Pinpoint the cell where the given text exists, returning its (X, Y) midpoint coordinate. 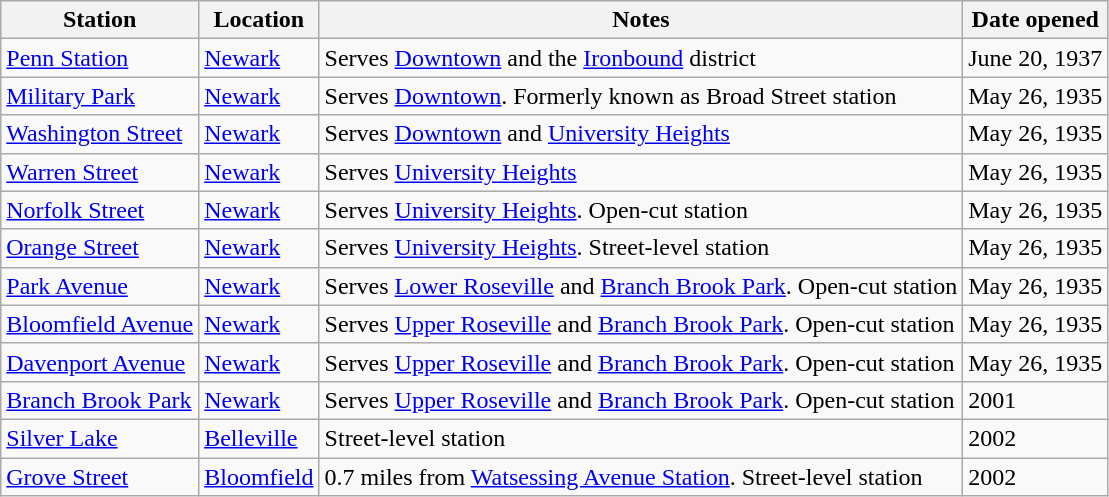
Serves Lower Roseville and Branch Brook Park. Open-cut station (641, 286)
Military Park (100, 96)
June 20, 1937 (1036, 58)
Station (100, 20)
Warren Street (100, 172)
Serves Downtown and the Ironbound district (641, 58)
Davenport Avenue (100, 362)
2001 (1036, 400)
Washington Street (100, 134)
Serves Downtown. Formerly known as Broad Street station (641, 96)
Belleville (259, 438)
Street-level station (641, 438)
0.7 miles from Watsessing Avenue Station. Street-level station (641, 477)
Serves Downtown and University Heights (641, 134)
Orange Street (100, 248)
Serves University Heights (641, 172)
Date opened (1036, 20)
Branch Brook Park (100, 400)
Serves University Heights. Street-level station (641, 248)
Grove Street (100, 477)
Park Avenue (100, 286)
Penn Station (100, 58)
Bloomfield Avenue (100, 324)
Notes (641, 20)
Silver Lake (100, 438)
Location (259, 20)
Norfolk Street (100, 210)
Serves University Heights. Open-cut station (641, 210)
Bloomfield (259, 477)
